For the text-containing cell, return its midpoint in [x, y] coordinate format. 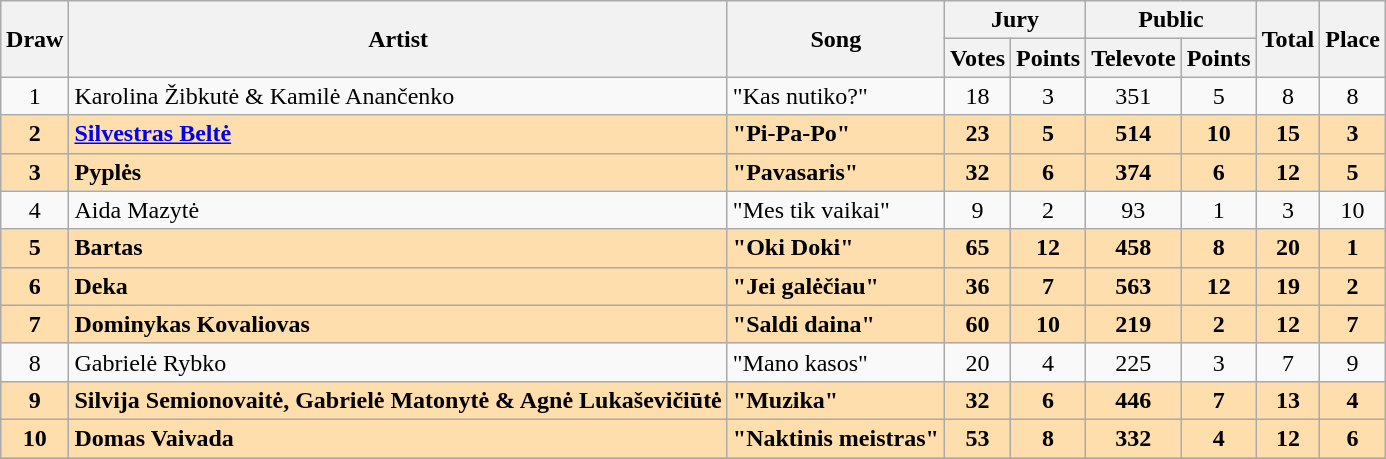
"Mano kasos" [836, 362]
Votes [977, 58]
36 [977, 286]
"Muzika" [836, 400]
13 [1288, 400]
65 [977, 248]
"Oki Doki" [836, 248]
332 [1134, 438]
23 [977, 134]
60 [977, 324]
225 [1134, 362]
Artist [398, 39]
"Kas nutiko?" [836, 96]
Gabrielė Rybko [398, 362]
Silvija Semionovaitė, Gabrielė Matonytė & Agnė Lukaševičiūtė [398, 400]
"Saldi daina" [836, 324]
Public [1172, 20]
19 [1288, 286]
Jury [1014, 20]
Karolina Žibkutė & Kamilė Anančenko [398, 96]
Dominykas Kovaliovas [398, 324]
Place [1353, 39]
Pyplės [398, 172]
219 [1134, 324]
458 [1134, 248]
Aida Mazytė [398, 210]
Domas Vaivada [398, 438]
"Pi-Pa-Po" [836, 134]
Bartas [398, 248]
93 [1134, 210]
Televote [1134, 58]
"Mes tik vaikai" [836, 210]
514 [1134, 134]
18 [977, 96]
446 [1134, 400]
374 [1134, 172]
Silvestras Beltė [398, 134]
Deka [398, 286]
"Naktinis meistras" [836, 438]
"Pavasaris" [836, 172]
351 [1134, 96]
563 [1134, 286]
53 [977, 438]
"Jei galėčiau" [836, 286]
15 [1288, 134]
Total [1288, 39]
Song [836, 39]
Draw [35, 39]
